Detect which cell encompasses the target text, then output its [x, y] center coordinate. 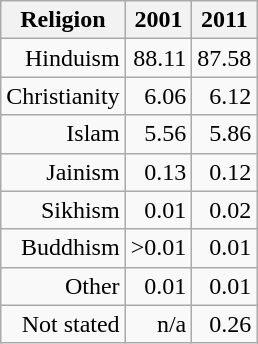
>0.01 [158, 248]
Islam [63, 134]
87.58 [224, 58]
Christianity [63, 96]
Not stated [63, 324]
2011 [224, 20]
Religion [63, 20]
0.02 [224, 210]
2001 [158, 20]
5.86 [224, 134]
0.26 [224, 324]
Buddhism [63, 248]
6.12 [224, 96]
n/a [158, 324]
Jainism [63, 172]
0.13 [158, 172]
6.06 [158, 96]
Hinduism [63, 58]
Other [63, 286]
Sikhism [63, 210]
0.12 [224, 172]
88.11 [158, 58]
5.56 [158, 134]
